Output the [X, Y] coordinate of the center of the cell containing the given text.  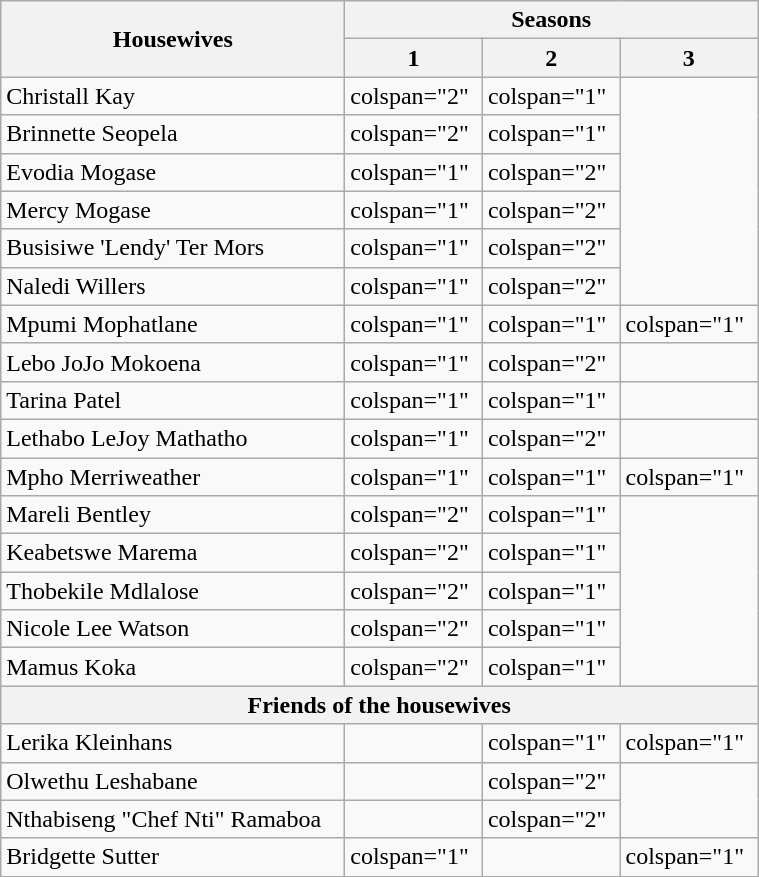
Friends of the housewives [380, 705]
1 [414, 58]
Lethabo LeJoy Mathatho [173, 438]
Mpumi Mophatlane [173, 324]
Brinnette Seopela [173, 134]
Olwethu Leshabane [173, 781]
Mareli Bentley [173, 515]
Evodia Mogase [173, 172]
Housewives [173, 39]
3 [689, 58]
Keabetswe Marema [173, 553]
Tarina Patel [173, 400]
Christall Kay [173, 96]
Mercy Mogase [173, 210]
Bridgette Sutter [173, 857]
Mpho Merriweather [173, 477]
Busisiwe 'Lendy' Ter Mors [173, 248]
Nthabiseng "Chef Nti" Ramaboa [173, 819]
Lerika Kleinhans [173, 743]
Nicole Lee Watson [173, 629]
Lebo JoJo Mokoena [173, 362]
Thobekile Mdlalose [173, 591]
Naledi Willers [173, 286]
Mamus Koka [173, 667]
2 [551, 58]
Seasons [552, 20]
